Pinpoint the cell where the given text exists, returning its [x, y] midpoint coordinate. 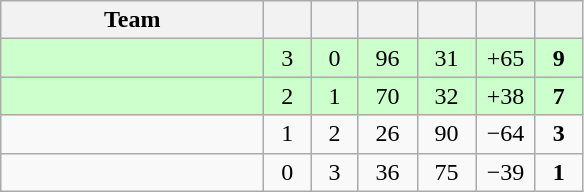
−39 [506, 172]
96 [388, 58]
36 [388, 172]
+65 [506, 58]
+38 [506, 96]
90 [446, 134]
31 [446, 58]
75 [446, 172]
−64 [506, 134]
32 [446, 96]
9 [558, 58]
70 [388, 96]
7 [558, 96]
26 [388, 134]
Team [132, 20]
